Search for the cell housing the specified text and yield its [x, y] center coordinate. 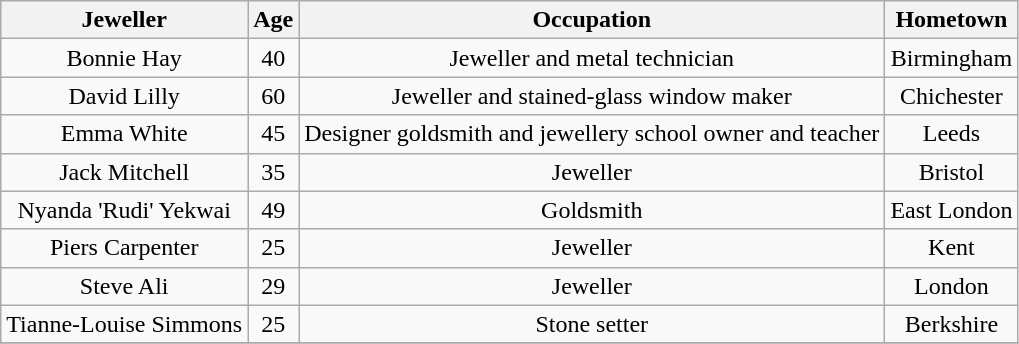
29 [274, 286]
Steve Ali [124, 286]
Stone setter [592, 324]
Chichester [952, 96]
Goldsmith [592, 210]
Leeds [952, 134]
40 [274, 58]
London [952, 286]
60 [274, 96]
Designer goldsmith and jewellery school owner and teacher [592, 134]
East London [952, 210]
Jeweller and stained-glass window maker [592, 96]
Birmingham [952, 58]
David Lilly [124, 96]
Hometown [952, 20]
Bonnie Hay [124, 58]
Occupation [592, 20]
Bristol [952, 172]
Tianne-Louise Simmons [124, 324]
49 [274, 210]
Berkshire [952, 324]
45 [274, 134]
35 [274, 172]
Piers Carpenter [124, 248]
Age [274, 20]
Jeweller and metal technician [592, 58]
Nyanda 'Rudi' Yekwai [124, 210]
Jack Mitchell [124, 172]
Kent [952, 248]
Emma White [124, 134]
